Scan for the cell matching the given text and deliver its [x, y] coordinate at center. 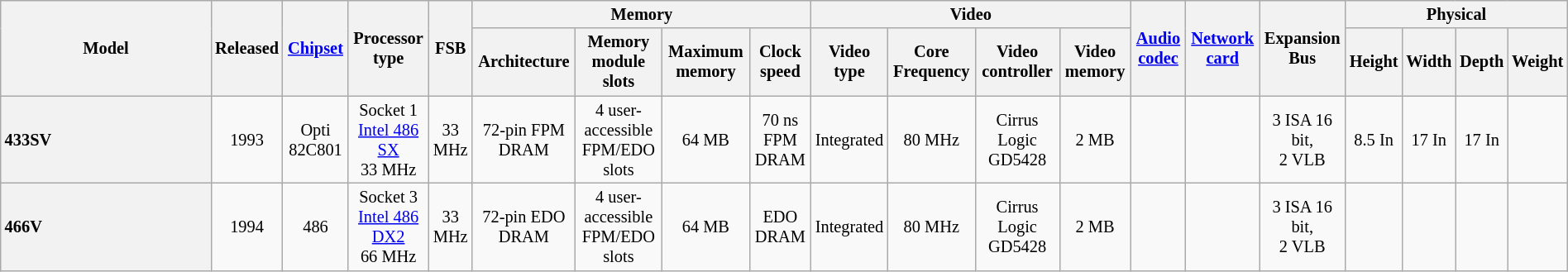
433SV [106, 140]
Released [246, 48]
Video type [849, 62]
1994 [246, 227]
72-pin EDO DRAM [523, 227]
Weight [1537, 62]
Video memory [1095, 62]
8.5 In [1374, 140]
Memory module slots [619, 62]
Width [1429, 62]
Video controller [1017, 62]
Clock speed [780, 62]
Height [1374, 62]
Chipset [316, 48]
Socket 3Intel 486 DX266 MHz [389, 227]
Audio codec [1158, 48]
486 [316, 227]
Expansion Bus [1303, 48]
Architecture [523, 62]
Physical [1456, 14]
Core Frequency [932, 62]
Processor type [389, 48]
Model [106, 48]
70 nsFPM DRAM [780, 140]
FSB [450, 48]
Opti 82C801 [316, 140]
EDO DRAM [780, 227]
Socket 1Intel 486 SX33 MHz [389, 140]
Network card [1222, 48]
Depth [1482, 62]
Maximum memory [705, 62]
72-pin FPM DRAM [523, 140]
Memory [642, 14]
466V [106, 227]
1993 [246, 140]
Video [971, 14]
